From the cell containing the given text, extract its center point as (X, Y) coordinate. 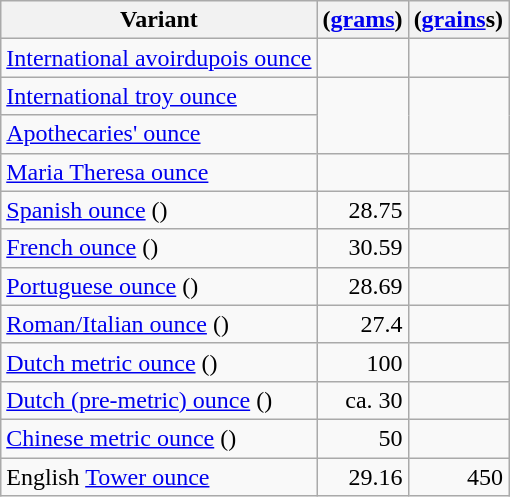
Spanish ounce () (159, 210)
Portuguese ounce () (159, 286)
28.75 (362, 210)
ca. 30 (362, 400)
(grainss) (458, 20)
Maria Theresa ounce (159, 172)
Dutch metric ounce () (159, 362)
100 (362, 362)
Chinese metric ounce () (159, 438)
(grams) (362, 20)
27.4 (362, 324)
Dutch (pre-metric) ounce () (159, 400)
International troy ounce (159, 96)
English Tower ounce (159, 477)
International avoirdupois ounce (159, 58)
Roman/Italian ounce () (159, 324)
Apothecaries' ounce (159, 134)
28.69 (362, 286)
Variant (159, 20)
French ounce () (159, 248)
29.16 (362, 477)
50 (362, 438)
30.59 (362, 248)
450 (458, 477)
